Return the [X, Y] coordinate for the center point of the cell that contains the specified text.  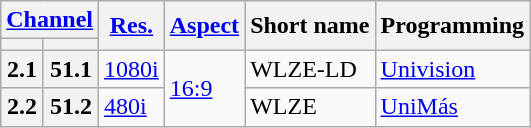
1080i [132, 69]
UniMás [452, 107]
480i [132, 107]
Short name [310, 26]
2.2 [22, 107]
2.1 [22, 69]
Channel [50, 20]
Res. [132, 26]
51.1 [70, 69]
Programming [452, 26]
51.2 [70, 107]
WLZE-LD [310, 69]
Aspect [204, 26]
WLZE [310, 107]
16:9 [204, 88]
Univision [452, 69]
